Find where the given text appears and provide that cell's center as (x, y) coordinate. 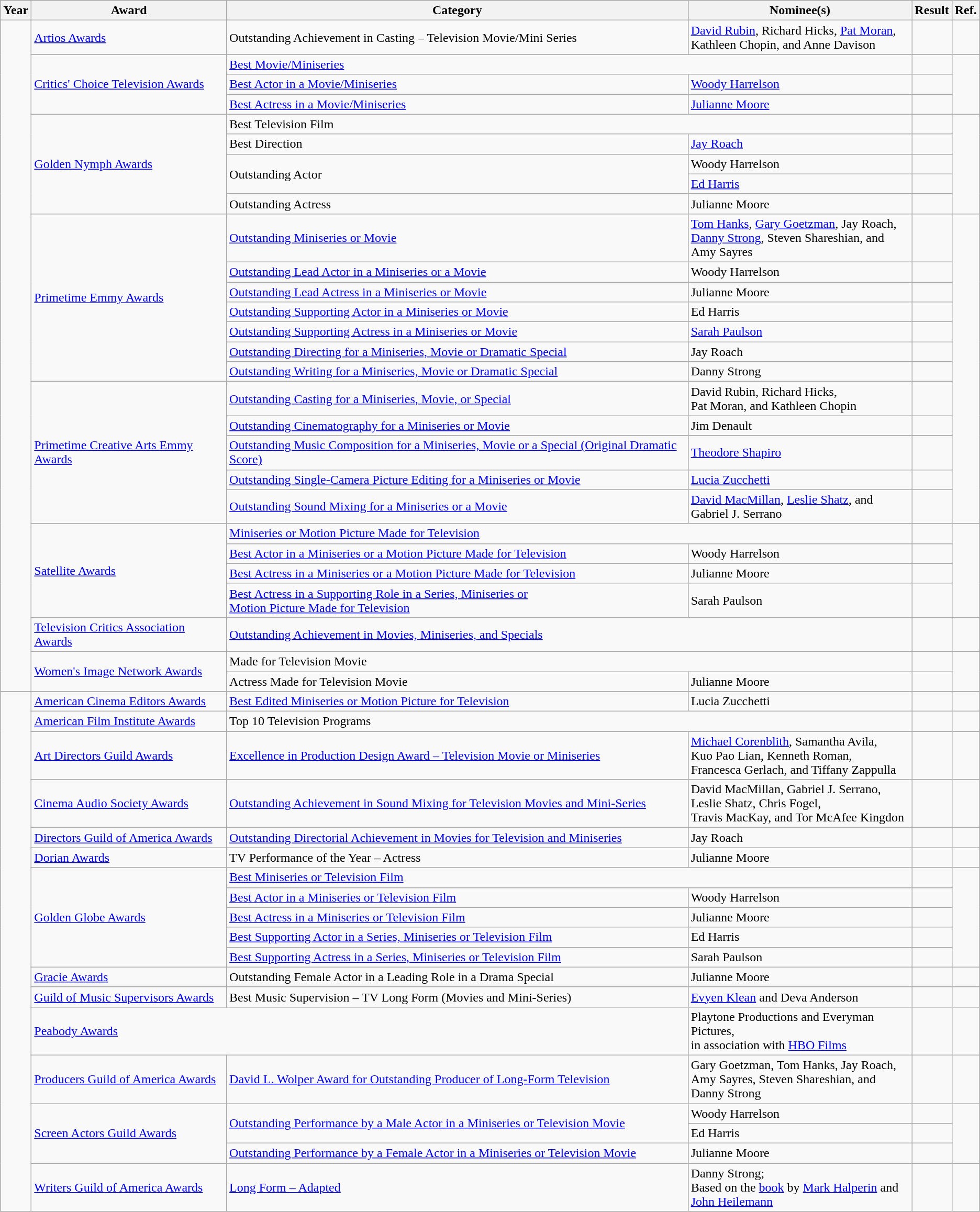
Outstanding Directing for a Miniseries, Movie or Dramatic Special (458, 352)
Producers Guild of America Awards (129, 1079)
Outstanding Achievement in Movies, Miniseries, and Specials (570, 635)
Outstanding Female Actor in a Leading Role in a Drama Special (458, 977)
Best Supporting Actress in a Series, Miniseries or Television Film (458, 957)
Best Actress in a Miniseries or Television Film (458, 917)
Primetime Creative Arts Emmy Awards (129, 452)
Artios Awards (129, 38)
Award (129, 10)
Best Direction (458, 144)
American Film Institute Awards (129, 721)
Outstanding Directorial Achievement in Movies for Television and Miniseries (458, 838)
Best Edited Miniseries or Motion Picture for Television (458, 702)
Best Supporting Actor in a Series, Miniseries or Television Film (458, 937)
Outstanding Music Composition for a Miniseries, Movie or a Special (Original Dramatic Score) (458, 452)
Best Actress in a Miniseries or a Motion Picture Made for Television (458, 573)
Gracie Awards (129, 977)
Outstanding Single-Camera Picture Editing for a Miniseries or Movie (458, 480)
Year (16, 10)
Directors Guild of America Awards (129, 838)
TV Performance of the Year – Actress (458, 858)
Golden Globe Awards (129, 917)
Best Actor in a Miniseries or Television Film (458, 897)
Theodore Shapiro (800, 452)
Gary Goetzman, Tom Hanks, Jay Roach, Amy Sayres, Steven Shareshian, and Danny Strong (800, 1079)
Playtone Productions and Everyman Pictures, in association with HBO Films (800, 1031)
Ref. (965, 10)
Best Actress in a Supporting Role in a Series, Miniseries or Motion Picture Made for Television (458, 600)
Art Directors Guild Awards (129, 755)
Outstanding Supporting Actor in a Miniseries or Movie (458, 312)
Evyen Klean and Deva Anderson (800, 997)
David Rubin, Richard Hicks, Pat Moran, Kathleen Chopin, and Anne Davison (800, 38)
Writers Guild of America Awards (129, 1187)
Outstanding Miniseries or Movie (458, 238)
Excellence in Production Design Award – Television Movie or Miniseries (458, 755)
Danny Strong (800, 372)
Outstanding Cinematography for a Miniseries or Movie (458, 426)
Outstanding Achievement in Sound Mixing for Television Movies and Mini-Series (458, 804)
Outstanding Lead Actress in a Miniseries or Movie (458, 292)
Guild of Music Supervisors Awards (129, 997)
David Rubin, Richard Hicks, Pat Moran, and Kathleen Chopin (800, 399)
Danny Strong; Based on the book by Mark Halperin and John Heilemann (800, 1187)
Best Music Supervision – TV Long Form (Movies and Mini-Series) (458, 997)
Result (932, 10)
Jim Denault (800, 426)
Michael Corenblith, Samantha Avila, Kuo Pao Lian, Kenneth Roman, Francesca Gerlach, and Tiffany Zappulla (800, 755)
Peabody Awards (360, 1031)
Outstanding Performance by a Male Actor in a Miniseries or Television Movie (458, 1124)
Outstanding Actress (458, 204)
Outstanding Sound Mixing for a Miniseries or a Movie (458, 507)
Tom Hanks, Gary Goetzman, Jay Roach, Danny Strong, Steven Shareshian, and Amy Sayres (800, 238)
Screen Actors Guild Awards (129, 1133)
Dorian Awards (129, 858)
Best Television Film (570, 124)
Satellite Awards (129, 571)
Best Actor in a Movie/Miniseries (458, 84)
Women's Image Network Awards (129, 671)
Primetime Emmy Awards (129, 297)
Category (458, 10)
Nominee(s) (800, 10)
Outstanding Casting for a Miniseries, Movie, or Special (458, 399)
Outstanding Writing for a Miniseries, Movie or Dramatic Special (458, 372)
Miniseries or Motion Picture Made for Television (570, 533)
Outstanding Achievement in Casting – Television Movie/Mini Series (458, 38)
Made for Television Movie (570, 661)
Television Critics Association Awards (129, 635)
Outstanding Performance by a Female Actor in a Miniseries or Television Movie (458, 1153)
Best Miniseries or Television Film (570, 877)
Golden Nymph Awards (129, 164)
Top 10 Television Programs (570, 721)
Best Movie/Miniseries (570, 64)
David L. Wolper Award for Outstanding Producer of Long-Form Television (458, 1079)
Outstanding Actor (458, 174)
Outstanding Lead Actor in a Miniseries or a Movie (458, 272)
Best Actress in a Movie/Miniseries (458, 104)
Long Form – Adapted (458, 1187)
Critics' Choice Television Awards (129, 84)
Actress Made for Television Movie (458, 681)
American Cinema Editors Awards (129, 702)
David MacMillan, Leslie Shatz, and Gabriel J. Serrano (800, 507)
David MacMillan, Gabriel J. Serrano, Leslie Shatz, Chris Fogel, Travis MacKay, and Tor McAfee Kingdon (800, 804)
Cinema Audio Society Awards (129, 804)
Best Actor in a Miniseries or a Motion Picture Made for Television (458, 553)
Outstanding Supporting Actress in a Miniseries or Movie (458, 332)
